Return (x, y) of the center of cell containing provided text 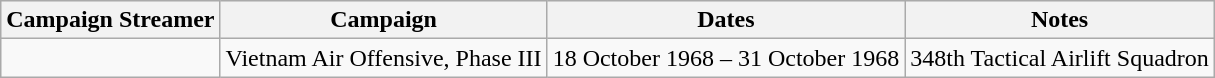
348th Tactical Airlift Squadron (1060, 58)
18 October 1968 – 31 October 1968 (726, 58)
Campaign (384, 20)
Notes (1060, 20)
Dates (726, 20)
Vietnam Air Offensive, Phase III (384, 58)
Campaign Streamer (110, 20)
